Return the [X, Y] coordinate for the center point of the cell that contains the specified text.  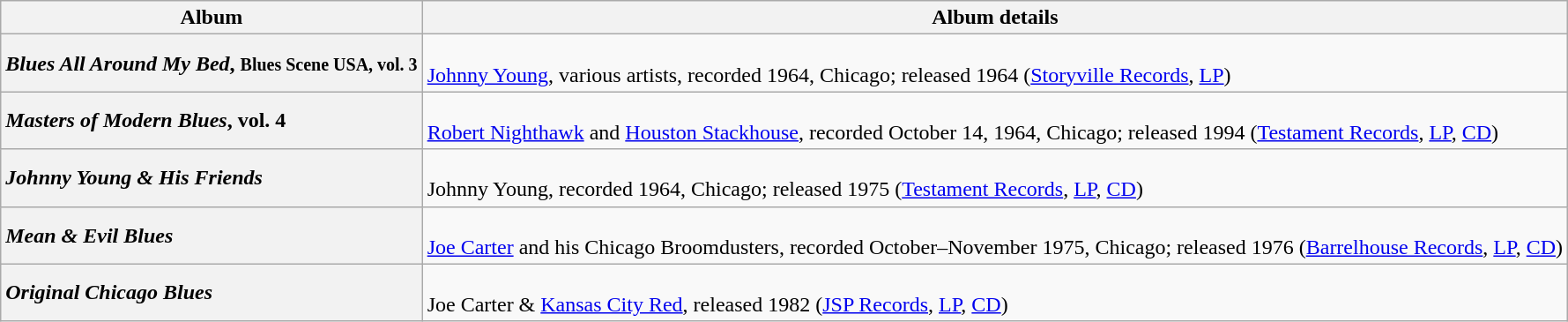
Album details [994, 18]
Joe Carter and his Chicago Broomdusters, recorded October–November 1975, Chicago; released 1976 (Barrelhouse Records, LP, CD) [994, 235]
Johnny Young, recorded 1964, Chicago; released 1975 (Testament Records, LP, CD) [994, 178]
Blues All Around My Bed, Blues Scene USA, vol. 3 [212, 64]
Joe Carter & Kansas City Red, released 1982 (JSP Records, LP, CD) [994, 293]
Mean & Evil Blues [212, 235]
Album [212, 18]
Masters of Modern Blues, vol. 4 [212, 120]
Johnny Young, various artists, recorded 1964, Chicago; released 1964 (Storyville Records, LP) [994, 64]
Original Chicago Blues [212, 293]
Johnny Young & His Friends [212, 178]
Robert Nighthawk and Houston Stackhouse, recorded October 14, 1964, Chicago; released 1994 (Testament Records, LP, CD) [994, 120]
